Scan for the cell matching the given text and deliver its [x, y] coordinate at center. 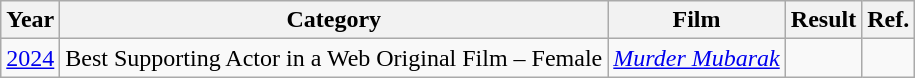
Film [696, 20]
Best Supporting Actor in a Web Original Film – Female [334, 58]
Result [823, 20]
Ref. [888, 20]
2024 [30, 58]
Murder Mubarak [696, 58]
Category [334, 20]
Year [30, 20]
